Provide the [X, Y] coordinate of the cell's center where the given text is located.  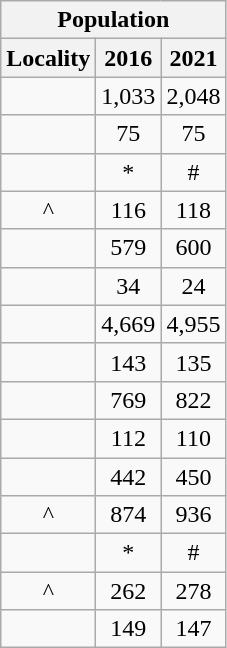
769 [128, 400]
135 [194, 362]
936 [194, 515]
147 [194, 629]
116 [128, 210]
822 [194, 400]
874 [128, 515]
2021 [194, 58]
262 [128, 591]
143 [128, 362]
149 [128, 629]
579 [128, 248]
278 [194, 591]
Locality [48, 58]
450 [194, 477]
4,669 [128, 324]
118 [194, 210]
2,048 [194, 96]
1,033 [128, 96]
34 [128, 286]
110 [194, 438]
442 [128, 477]
2016 [128, 58]
4,955 [194, 324]
600 [194, 248]
24 [194, 286]
112 [128, 438]
Population [114, 20]
